From the cell containing the given text, extract its center point as [x, y] coordinate. 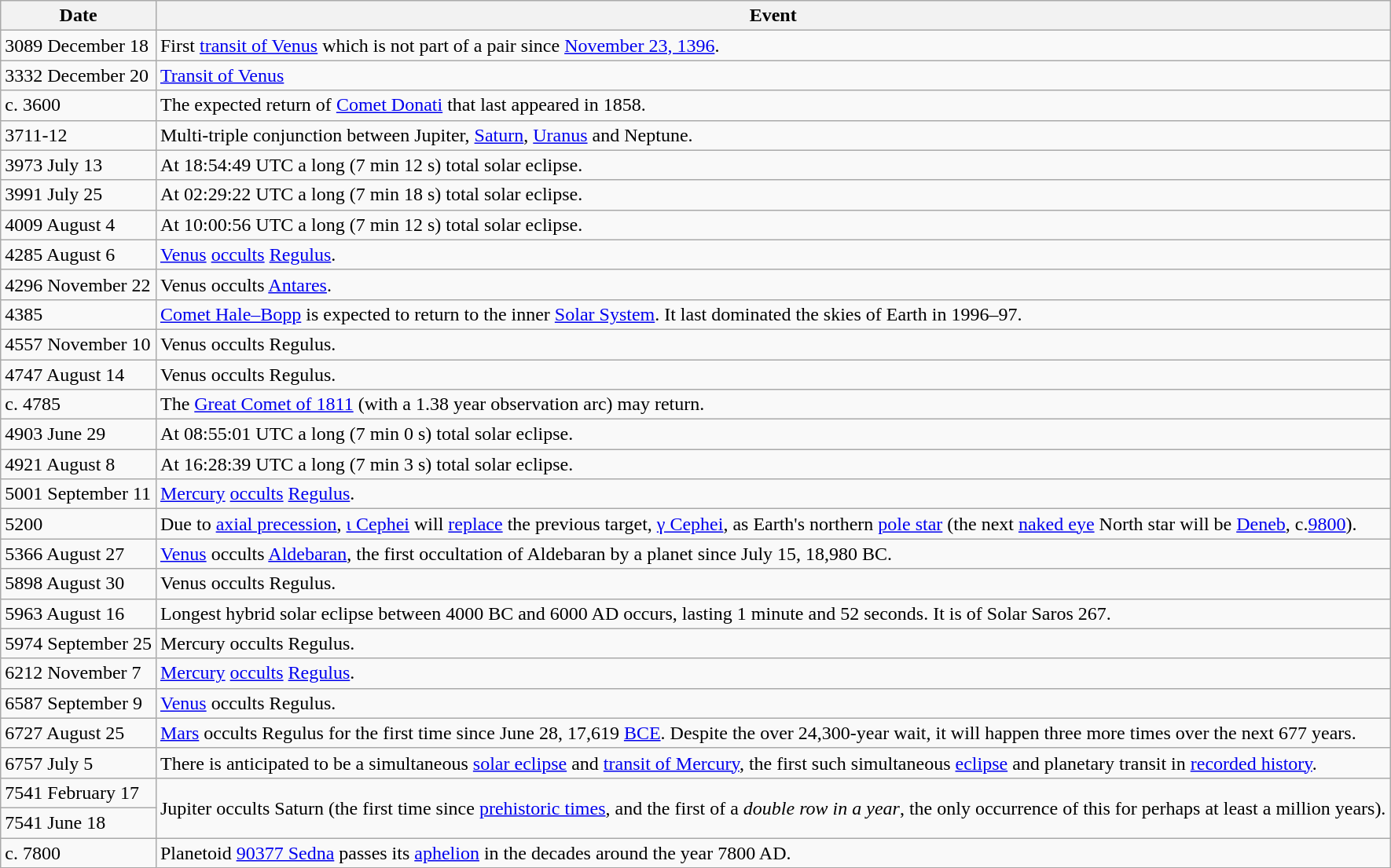
6587 September 9 [79, 703]
Transit of Venus [773, 75]
At 16:28:39 UTC a long (7 min 3 s) total solar eclipse. [773, 464]
3332 December 20 [79, 75]
The expected return of Comet Donati that last appeared in 1858. [773, 105]
Multi-triple conjunction between Jupiter, Saturn, Uranus and Neptune. [773, 135]
4921 August 8 [79, 464]
Longest hybrid solar eclipse between 4000 BC and 6000 AD occurs, lasting 1 minute and 52 seconds. It is of Solar Saros 267. [773, 613]
7541 February 17 [79, 793]
Date [79, 16]
4009 August 4 [79, 225]
First transit of Venus which is not part of a pair since November 23, 1396. [773, 46]
4903 June 29 [79, 434]
c. 3600 [79, 105]
3973 July 13 [79, 165]
4385 [79, 314]
6727 August 25 [79, 733]
c. 4785 [79, 405]
3991 July 25 [79, 195]
7541 June 18 [79, 822]
5001 September 11 [79, 494]
6212 November 7 [79, 673]
6757 July 5 [79, 763]
Venus occults Aldebaran, the first occultation of Aldebaran by a planet since July 15, 18,980 BC. [773, 554]
4296 November 22 [79, 284]
At 18:54:49 UTC a long (7 min 12 s) total solar eclipse. [773, 165]
Comet Hale–Bopp is expected to return to the inner Solar System. It last dominated the skies of Earth in 1996–97. [773, 314]
3089 December 18 [79, 46]
Planetoid 90377 Sedna passes its aphelion in the decades around the year 7800 AD. [773, 852]
At 08:55:01 UTC a long (7 min 0 s) total solar eclipse. [773, 434]
4557 November 10 [79, 344]
At 10:00:56 UTC a long (7 min 12 s) total solar eclipse. [773, 225]
Event [773, 16]
4747 August 14 [79, 375]
At 02:29:22 UTC a long (7 min 18 s) total solar eclipse. [773, 195]
5366 August 27 [79, 554]
4285 August 6 [79, 255]
5898 August 30 [79, 584]
The Great Comet of 1811 (with a 1.38 year observation arc) may return. [773, 405]
3711-12 [79, 135]
5963 August 16 [79, 613]
Venus occults Antares. [773, 284]
5200 [79, 524]
5974 September 25 [79, 643]
c. 7800 [79, 852]
